Capture the cell that displays the provided text and extract its [X, Y] central coordinate. 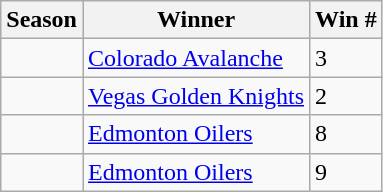
Colorado Avalanche [196, 58]
9 [346, 172]
Win # [346, 20]
Winner [196, 20]
Vegas Golden Knights [196, 96]
8 [346, 134]
Season [42, 20]
3 [346, 58]
2 [346, 96]
